Identify which cell holds the provided text, then report its [X, Y] central coordinate. 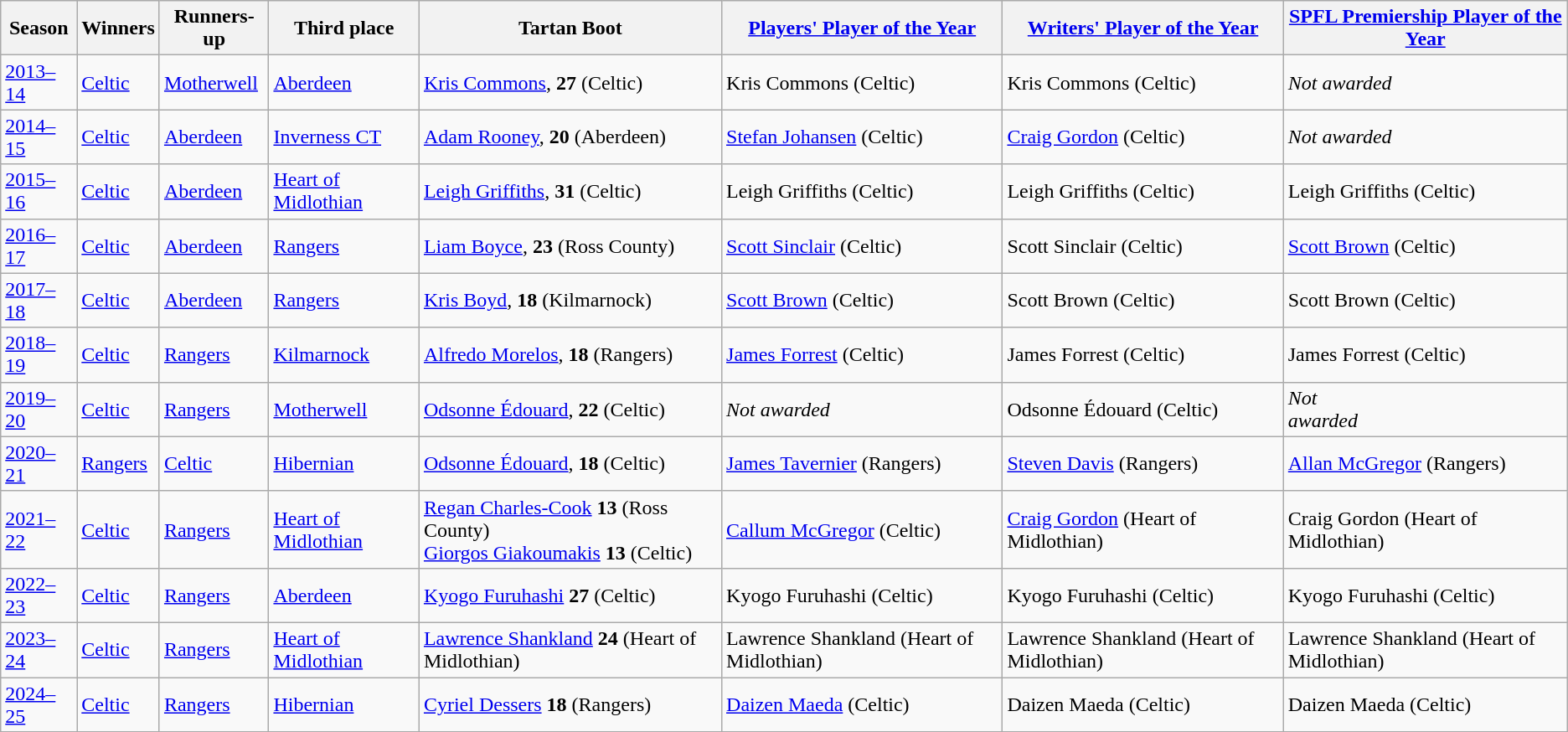
2021–22 [39, 529]
Stefan Johansen (Celtic) [863, 137]
Kyogo Furuhashi 27 (Celtic) [570, 595]
Adam Rooney, 20 (Aberdeen) [570, 137]
Third place [344, 28]
2023–24 [39, 650]
2018–19 [39, 355]
Odsonne Édouard, 22 (Celtic) [570, 409]
2024–25 [39, 704]
Tartan Boot [570, 28]
James Tavernier (Rangers) [863, 464]
Inverness CT [344, 137]
Leigh Griffiths, 31 (Celtic) [570, 191]
2015–16 [39, 191]
Craig Gordon (Celtic) [1142, 137]
Runners-up [214, 28]
Season [39, 28]
2014–15 [39, 137]
Allan McGregor (Rangers) [1426, 464]
Players' Player of the Year [863, 28]
Cyriel Dessers 18 (Rangers) [570, 704]
Notawarded [1426, 409]
Odsonne Édouard, 18 (Celtic) [570, 464]
2017–18 [39, 300]
Odsonne Édouard (Celtic) [1142, 409]
Winners [119, 28]
2016–17 [39, 246]
Regan Charles-Cook 13 (Ross County)Giorgos Giakoumakis 13 (Celtic) [570, 529]
Writers' Player of the Year [1142, 28]
Kilmarnock [344, 355]
2020–21 [39, 464]
Callum McGregor (Celtic) [863, 529]
Steven Davis (Rangers) [1142, 464]
Kris Boyd, 18 (Kilmarnock) [570, 300]
2013–14 [39, 82]
2019–20 [39, 409]
Kris Commons, 27 (Celtic) [570, 82]
2022–23 [39, 595]
Lawrence Shankland 24 (Heart of Midlothian) [570, 650]
Liam Boyce, 23 (Ross County) [570, 246]
Alfredo Morelos, 18 (Rangers) [570, 355]
SPFL Premiership Player of the Year [1426, 28]
